Capture the cell that displays the provided text and extract its [X, Y] central coordinate. 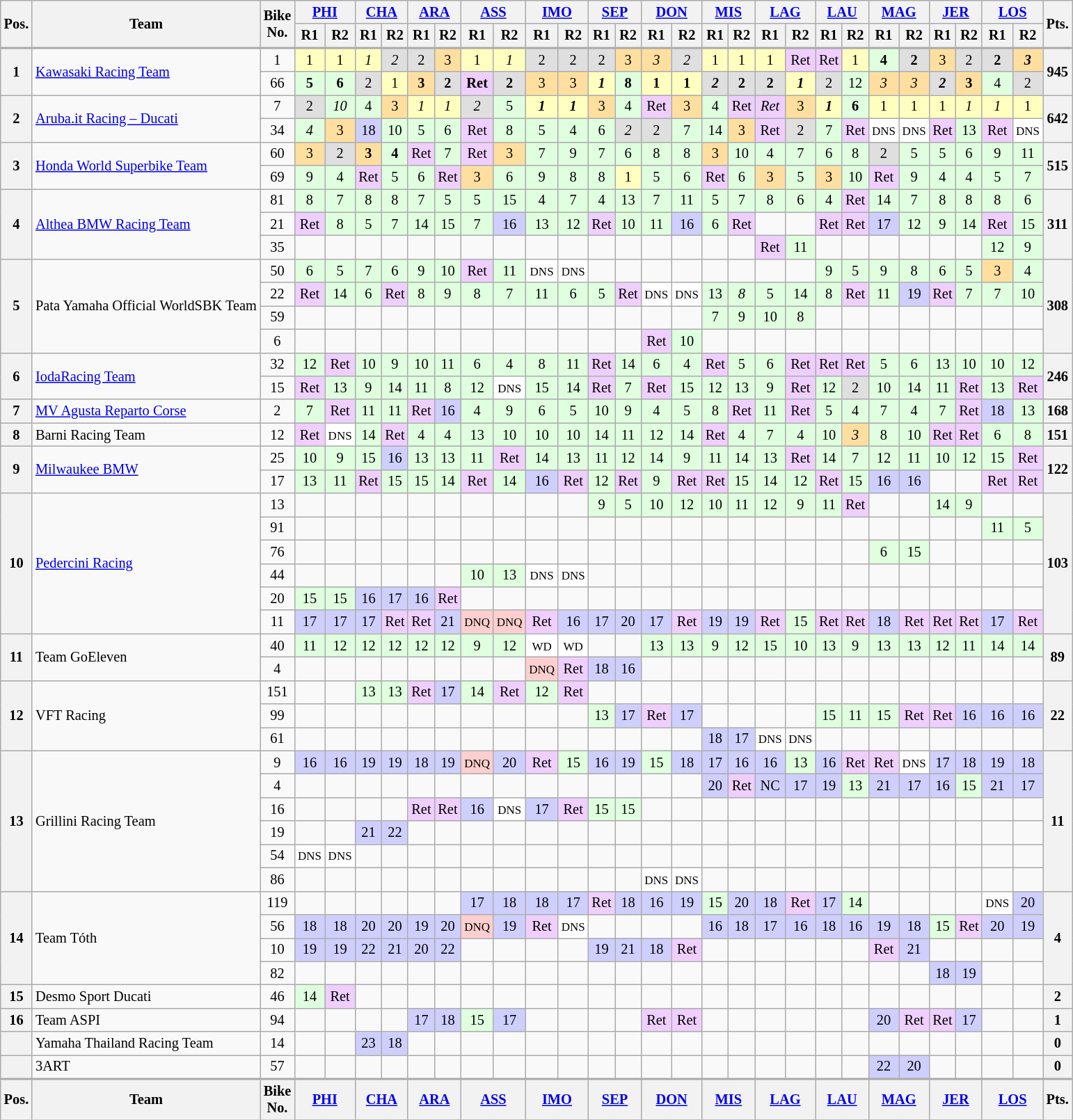
Desmo Sport Ducati [146, 996]
35 [277, 247]
60 [277, 154]
VFT Racing [146, 715]
44 [277, 575]
Barni Racing Team [146, 435]
Honda World Superbike Team [146, 166]
Kawasaki Racing Team [146, 71]
46 [277, 996]
34 [277, 130]
3ART [146, 1066]
Team Tóth [146, 938]
119 [277, 903]
57 [277, 1066]
61 [277, 739]
IodaRacing Team [146, 376]
40 [277, 646]
59 [277, 317]
103 [1058, 563]
642 [1058, 118]
81 [277, 200]
91 [277, 528]
Team ASPI [146, 1020]
515 [1058, 166]
25 [277, 458]
86 [277, 879]
Pata Yamaha Official WorldSBK Team [146, 306]
Yamaha Thailand Racing Team [146, 1043]
311 [1058, 224]
82 [277, 973]
NC [770, 785]
MV Agusta Reparto Corse [146, 411]
32 [277, 365]
122 [1058, 469]
246 [1058, 376]
168 [1058, 411]
76 [277, 552]
Althea BMW Racing Team [146, 224]
Team GoEleven [146, 657]
94 [277, 1020]
54 [277, 856]
Grillini Racing Team [146, 821]
56 [277, 926]
Pedercini Racing [146, 563]
89 [1058, 657]
99 [277, 716]
23 [368, 1043]
945 [1058, 71]
Aruba.it Racing – Ducati [146, 118]
Milwaukee BMW [146, 469]
66 [277, 83]
308 [1058, 306]
69 [277, 177]
50 [277, 271]
